Return (X, Y) of the center of cell containing provided text 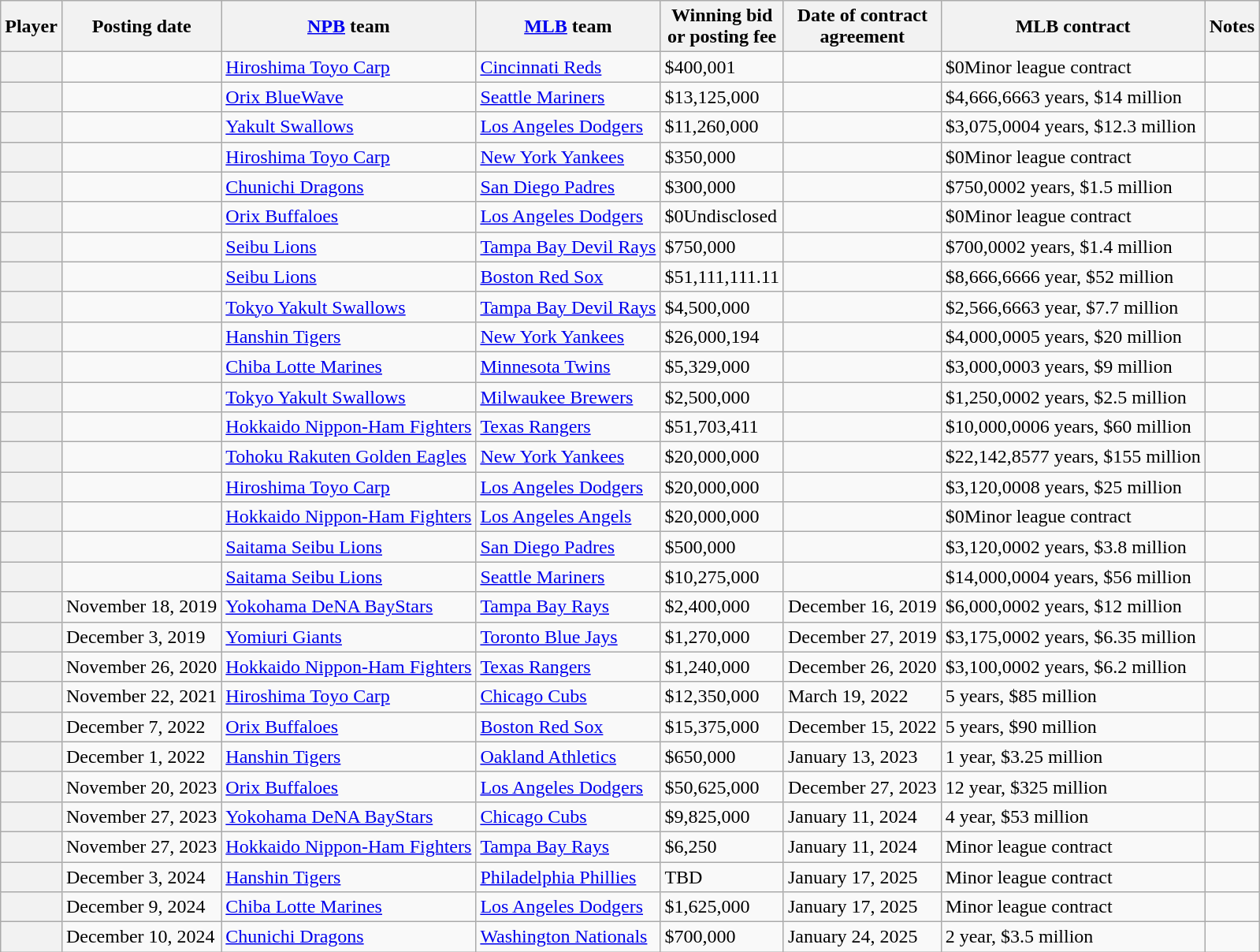
$350,000 (722, 157)
$3,075,0004 years, $12.3 million (1073, 127)
$750,0002 years, $1.5 million (1073, 187)
$14,000,0004 years, $56 million (1073, 577)
$3,000,0003 years, $9 million (1073, 366)
December 15, 2022 (862, 727)
Winning bidor posting fee (722, 27)
$9,825,000 (722, 816)
$15,375,000 (722, 727)
$4,500,000 (722, 307)
March 19, 2022 (862, 697)
12 year, $325 million (1073, 787)
$1,240,000 (722, 667)
Toronto Blue Jays (568, 637)
January 24, 2025 (862, 937)
December 27, 2023 (862, 787)
$4,000,0005 years, $20 million (1073, 337)
$51,703,411 (722, 427)
$6,250 (722, 846)
$750,000 (722, 247)
January 13, 2023 (862, 757)
$8,666,6666 year, $52 million (1073, 277)
$10,275,000 (722, 577)
$22,142,8577 years, $155 million (1073, 457)
$6,000,0002 years, $12 million (1073, 607)
4 year, $53 million (1073, 816)
Yomiuri Giants (348, 637)
Oakland Athletics (568, 757)
December 7, 2022 (141, 727)
November 26, 2020 (141, 667)
$12,350,000 (722, 697)
$2,566,6663 year, $7.7 million (1073, 307)
Player (32, 27)
$500,000 (722, 547)
MLB contract (1073, 27)
1 year, $3.25 million (1073, 757)
Date of contractagreement (862, 27)
December 10, 2024 (141, 937)
5 years, $90 million (1073, 727)
Cincinnati Reds (568, 67)
November 22, 2021 (141, 697)
$50,625,000 (722, 787)
$51,111,111.11 (722, 277)
$26,000,194 (722, 337)
$400,001 (722, 67)
December 3, 2024 (141, 877)
$3,100,0002 years, $6.2 million (1073, 667)
November 20, 2023 (141, 787)
December 27, 2019 (862, 637)
December 26, 2020 (862, 667)
Minnesota Twins (568, 366)
$650,000 (722, 757)
5 years, $85 million (1073, 697)
$2,400,000 (722, 607)
Notes (1232, 27)
$1,250,0002 years, $2.5 million (1073, 396)
Philadelphia Phillies (568, 877)
$700,000 (722, 937)
MLB team (568, 27)
$1,625,000 (722, 907)
Tohoku Rakuten Golden Eagles (348, 457)
$300,000 (722, 187)
2 year, $3.5 million (1073, 937)
December 1, 2022 (141, 757)
Los Angeles Angels (568, 517)
$2,500,000 (722, 396)
$13,125,000 (722, 97)
Posting date (141, 27)
$1,270,000 (722, 637)
Yakult Swallows (348, 127)
$11,260,000 (722, 127)
Orix BlueWave (348, 97)
$4,666,6663 years, $14 million (1073, 97)
$3,120,0008 years, $25 million (1073, 487)
December 9, 2024 (141, 907)
TBD (722, 877)
Washington Nationals (568, 937)
$3,175,0002 years, $6.35 million (1073, 637)
$700,0002 years, $1.4 million (1073, 247)
December 3, 2019 (141, 637)
NPB team (348, 27)
$5,329,000 (722, 366)
Milwaukee Brewers (568, 396)
$10,000,0006 years, $60 million (1073, 427)
$0Undisclosed (722, 217)
December 16, 2019 (862, 607)
November 18, 2019 (141, 607)
$3,120,0002 years, $3.8 million (1073, 547)
